Locate the cell with the specified text and output its (X, Y) center coordinate. 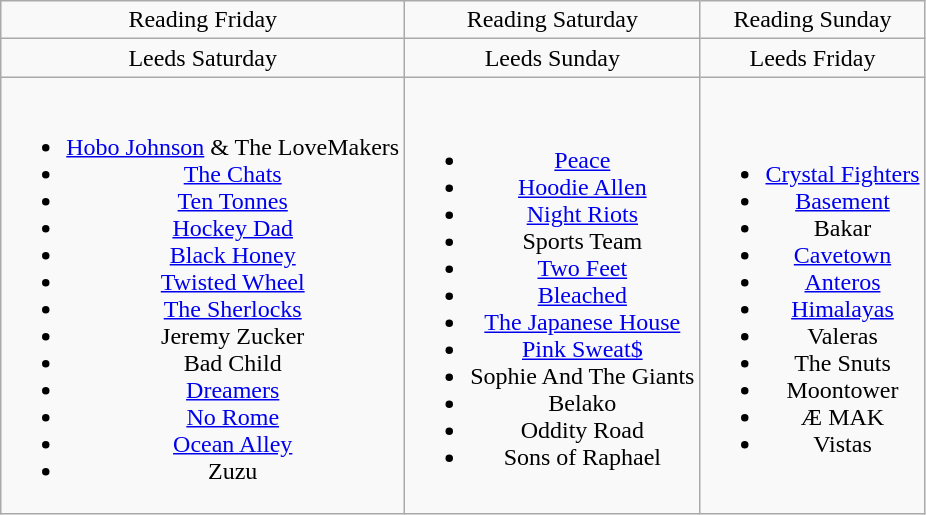
Leeds Saturday (203, 58)
Reading Friday (203, 20)
Leeds Sunday (552, 58)
Reading Saturday (552, 20)
Reading Sunday (812, 20)
Hobo Johnson & The LoveMakersThe ChatsTen TonnesHockey DadBlack HoneyTwisted WheelThe SherlocksJeremy ZuckerBad ChildDreamersNo RomeOcean AlleyZuzu (203, 296)
Leeds Friday (812, 58)
PeaceHoodie AllenNight RiotsSports TeamTwo FeetBleachedThe Japanese HousePink Sweat$Sophie And The GiantsBelakoOddity RoadSons of Raphael (552, 296)
Crystal FightersBasementBakarCavetownAnterosHimalayasValerasThe SnutsMoontowerÆ MAKVistas (812, 296)
